Extract the [X, Y] coordinate from the center of the cell holding the provided text.  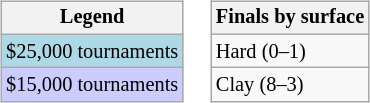
Finals by surface [290, 18]
Legend [92, 18]
$25,000 tournaments [92, 51]
$15,000 tournaments [92, 85]
Clay (8–3) [290, 85]
Hard (0–1) [290, 51]
